Capture the cell that displays the provided text and extract its (X, Y) central coordinate. 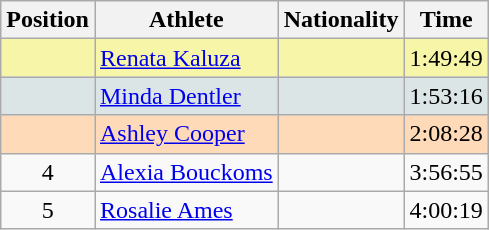
Time (446, 20)
Athlete (186, 20)
Ashley Cooper (186, 134)
Nationality (341, 20)
1:53:16 (446, 96)
Alexia Bouckoms (186, 172)
2:08:28 (446, 134)
4 (48, 172)
3:56:55 (446, 172)
Minda Dentler (186, 96)
Rosalie Ames (186, 210)
5 (48, 210)
4:00:19 (446, 210)
Renata Kaluza (186, 58)
1:49:49 (446, 58)
Position (48, 20)
